Provide the [X, Y] coordinate of the cell's center where the given text is located.  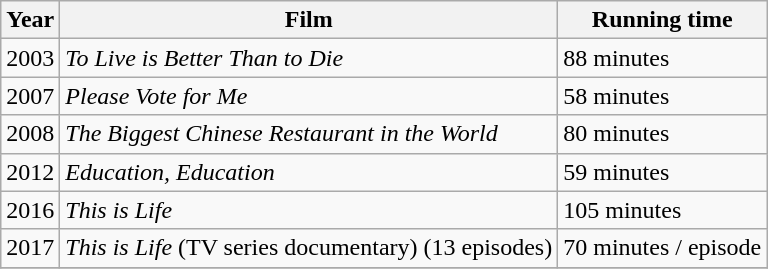
80 minutes [662, 134]
2016 [30, 210]
Please Vote for Me [309, 96]
2008 [30, 134]
Running time [662, 20]
Film [309, 20]
59 minutes [662, 172]
This is Life (TV series documentary) (13 episodes) [309, 248]
Year [30, 20]
Education, Education [309, 172]
The Biggest Chinese Restaurant in the World [309, 134]
To Live is Better Than to Die [309, 58]
58 minutes [662, 96]
2003 [30, 58]
88 minutes [662, 58]
2017 [30, 248]
105 minutes [662, 210]
2012 [30, 172]
70 minutes / episode [662, 248]
2007 [30, 96]
This is Life [309, 210]
